Determine the [x, y] coordinate at the center of the cell enclosing the given text.  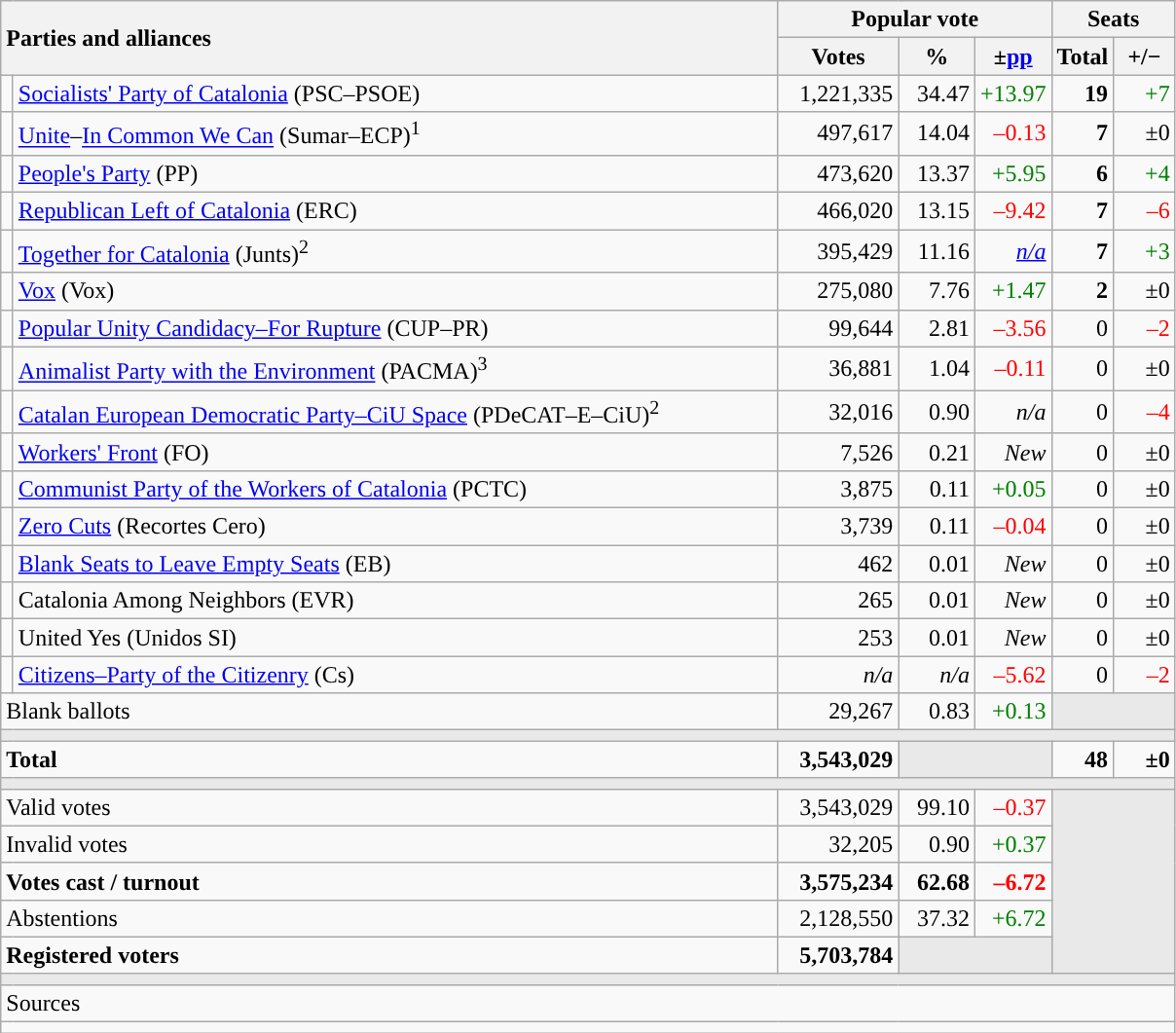
Sources [588, 1003]
7.76 [937, 291]
–0.04 [1012, 527]
275,080 [838, 291]
62.68 [937, 881]
3,575,234 [838, 881]
0.21 [937, 452]
497,617 [838, 134]
+0.13 [1012, 712]
–0.13 [1012, 134]
–0.37 [1012, 807]
–5.62 [1012, 675]
+1.47 [1012, 291]
Animalist Party with the Environment (PACMA)3 [395, 368]
Catalan European Democratic Party–CiU Space (PDeCAT–E–CiU)2 [395, 413]
29,267 [838, 712]
United Yes (Unidos SI) [395, 638]
32,016 [838, 413]
Communist Party of the Workers of Catalonia (PCTC) [395, 489]
–3.56 [1012, 328]
–4 [1145, 413]
Parties and alliances [389, 38]
473,620 [838, 173]
Registered voters [389, 955]
Abstentions [389, 918]
Zero Cuts (Recortes Cero) [395, 527]
466,020 [838, 211]
11.16 [937, 251]
Popular vote [915, 19]
19 [1083, 93]
462 [838, 564]
Invalid votes [389, 844]
+5.95 [1012, 173]
Popular Unity Candidacy–For Rupture (CUP–PR) [395, 328]
2,128,550 [838, 918]
99,644 [838, 328]
+4 [1145, 173]
Votes cast / turnout [389, 881]
36,881 [838, 368]
+7 [1145, 93]
2.81 [937, 328]
13.15 [937, 211]
2 [1083, 291]
±pp [1012, 56]
Blank ballots [389, 712]
–6.72 [1012, 881]
Vox (Vox) [395, 291]
13.37 [937, 173]
34.47 [937, 93]
–6 [1145, 211]
48 [1083, 759]
+13.97 [1012, 93]
+0.37 [1012, 844]
% [937, 56]
People's Party (PP) [395, 173]
+6.72 [1012, 918]
Valid votes [389, 807]
Votes [838, 56]
265 [838, 601]
Workers' Front (FO) [395, 452]
14.04 [937, 134]
6 [1083, 173]
Blank Seats to Leave Empty Seats (EB) [395, 564]
7,526 [838, 452]
5,703,784 [838, 955]
Seats [1114, 19]
32,205 [838, 844]
Catalonia Among Neighbors (EVR) [395, 601]
99.10 [937, 807]
1.04 [937, 368]
Unite–In Common We Can (Sumar–ECP)1 [395, 134]
+0.05 [1012, 489]
3,739 [838, 527]
–0.11 [1012, 368]
Citizens–Party of the Citizenry (Cs) [395, 675]
Socialists' Party of Catalonia (PSC–PSOE) [395, 93]
3,875 [838, 489]
–9.42 [1012, 211]
253 [838, 638]
1,221,335 [838, 93]
37.32 [937, 918]
0.83 [937, 712]
Republican Left of Catalonia (ERC) [395, 211]
+/− [1145, 56]
Together for Catalonia (Junts)2 [395, 251]
+3 [1145, 251]
395,429 [838, 251]
